From the cell containing the given text, extract its center point as (X, Y) coordinate. 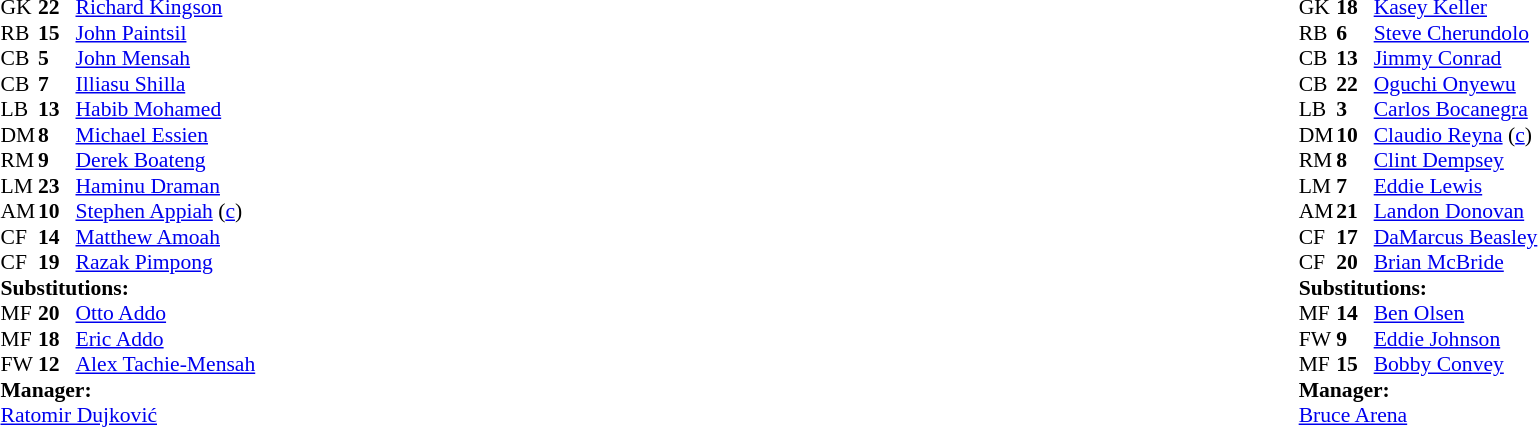
Clint Dempsey (1456, 161)
Illiasu Shilla (166, 84)
6 (1355, 33)
3 (1355, 109)
John Paintsil (166, 33)
Carlos Bocanegra (1456, 109)
18 (57, 339)
Derek Boateng (166, 161)
Bobby Convey (1456, 365)
21 (1355, 211)
Claudio Reyna (c) (1456, 135)
12 (57, 365)
Matthew Amoah (166, 237)
Oguchi Onyewu (1456, 84)
Eric Addo (166, 339)
DaMarcus Beasley (1456, 237)
Ben Olsen (1456, 313)
Brian McBride (1456, 263)
Michael Essien (166, 135)
John Mensah (166, 59)
Haminu Draman (166, 186)
Jimmy Conrad (1456, 59)
Steve Cherundolo (1456, 33)
22 (1355, 84)
Razak Pimpong (166, 263)
Alex Tachie-Mensah (166, 365)
19 (57, 263)
Stephen Appiah (c) (166, 211)
Habib Mohamed (166, 109)
Eddie Johnson (1456, 339)
17 (1355, 237)
5 (57, 59)
Eddie Lewis (1456, 186)
Landon Donovan (1456, 211)
Otto Addo (166, 313)
23 (57, 186)
